From the cell containing the given text, extract its center point as (x, y) coordinate. 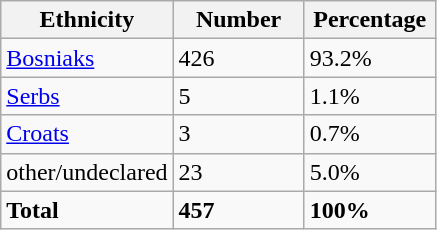
5.0% (370, 172)
3 (238, 134)
Ethnicity (87, 20)
457 (238, 210)
0.7% (370, 134)
Bosniaks (87, 58)
426 (238, 58)
Percentage (370, 20)
100% (370, 210)
5 (238, 96)
Number (238, 20)
1.1% (370, 96)
23 (238, 172)
Total (87, 210)
Croats (87, 134)
93.2% (370, 58)
Serbs (87, 96)
other/undeclared (87, 172)
